Locate the cell with the specified text and output its (X, Y) center coordinate. 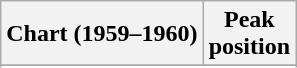
Peak position (249, 34)
Chart (1959–1960) (102, 34)
